Capture the cell that displays the provided text and extract its [X, Y] central coordinate. 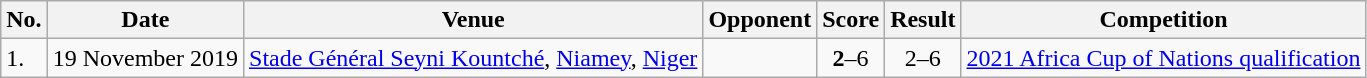
2021 Africa Cup of Nations qualification [1164, 58]
Competition [1164, 20]
Venue [474, 20]
Result [923, 20]
Score [851, 20]
Opponent [760, 20]
19 November 2019 [145, 58]
1. [24, 58]
No. [24, 20]
Stade Général Seyni Kountché, Niamey, Niger [474, 58]
Date [145, 20]
